Capture the cell that displays the provided text and extract its (x, y) central coordinate. 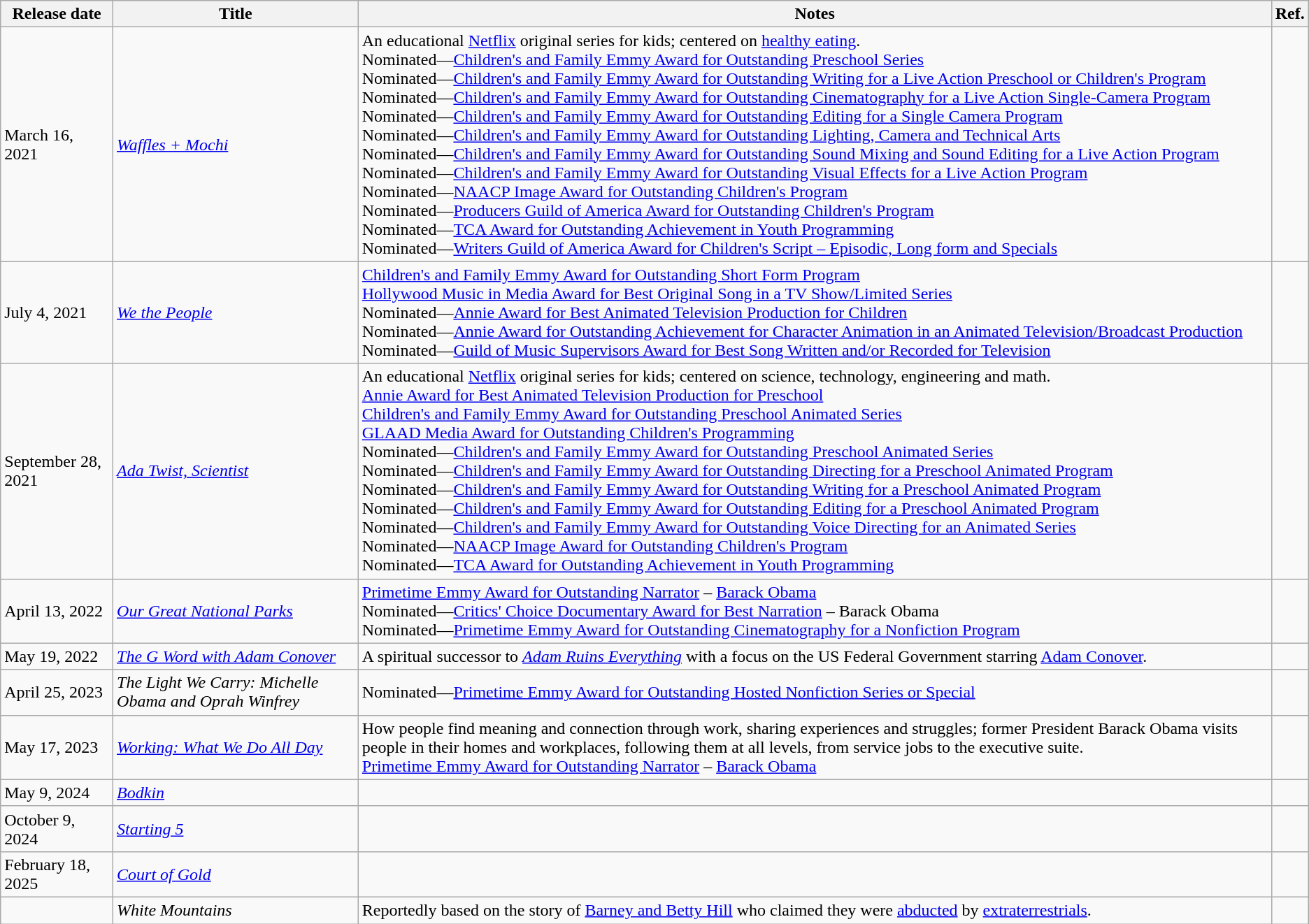
March 16, 2021 (57, 144)
Reportedly based on the story of Barney and Betty Hill who claimed they were abducted by extraterrestrials. (815, 910)
The G Word with Adam Conover (236, 656)
Notes (815, 14)
May 17, 2023 (57, 747)
Starting 5 (236, 829)
We the People (236, 312)
May 9, 2024 (57, 793)
April 25, 2023 (57, 692)
Nominated—Primetime Emmy Award for Outstanding Hosted Nonfiction Series or Special (815, 692)
Title (236, 14)
Bodkin (236, 793)
Ada Twist, Scientist (236, 471)
May 19, 2022 (57, 656)
Release date (57, 14)
White Mountains (236, 910)
Waffles + Mochi (236, 144)
A spiritual successor to Adam Ruins Everything with a focus on the US Federal Government starring Adam Conover. (815, 656)
Our Great National Parks (236, 611)
Working: What We Do All Day (236, 747)
April 13, 2022 (57, 611)
October 9, 2024 (57, 829)
The Light We Carry: Michelle Obama and Oprah Winfrey (236, 692)
July 4, 2021 (57, 312)
Court of Gold (236, 874)
Ref. (1289, 14)
February 18, 2025 (57, 874)
September 28, 2021 (57, 471)
